Find where the given text appears and provide that cell's center as (X, Y) coordinate. 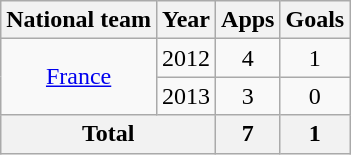
2012 (186, 58)
Total (108, 134)
4 (248, 58)
Goals (315, 20)
National team (79, 20)
Year (186, 20)
Apps (248, 20)
0 (315, 96)
7 (248, 134)
3 (248, 96)
France (79, 77)
2013 (186, 96)
